Identify which cell holds the provided text, then report its (x, y) central coordinate. 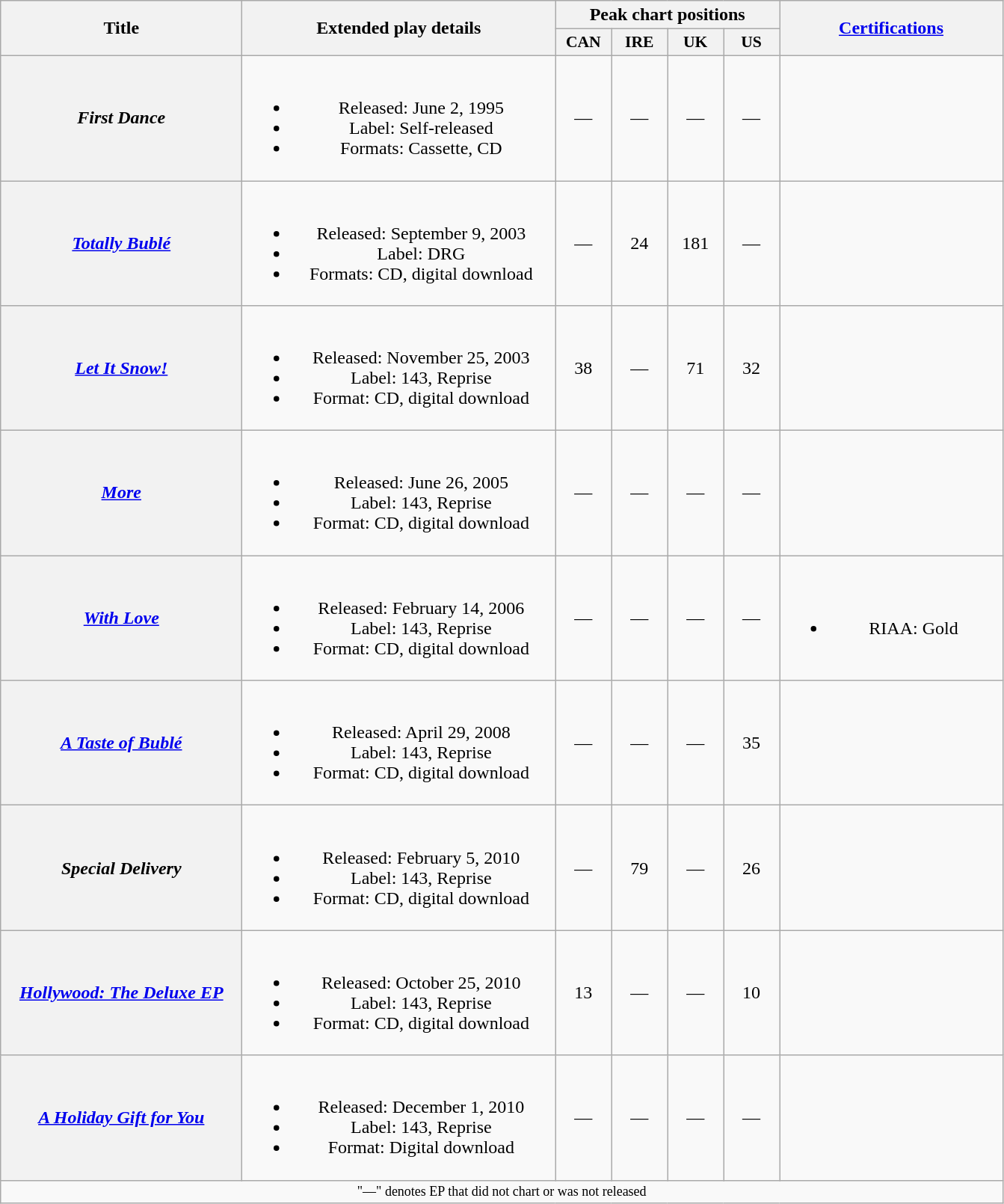
Extended play details (399, 28)
Released: June 26, 2005Label: 143, RepriseFormat: CD, digital download (399, 494)
Title (121, 28)
"—" denotes EP that did not chart or was not released (502, 1192)
Released: December 1, 2010Label: 143, RepriseFormat: Digital download (399, 1117)
26 (752, 867)
Released: June 2, 1995Label: Self-releasedFormats: Cassette, CD (399, 118)
32 (752, 368)
10 (752, 993)
With Love (121, 618)
Hollywood: The Deluxe EP (121, 993)
RIAA: Gold (891, 618)
24 (640, 244)
US (752, 43)
Released: September 9, 2003Label: DRGFormats: CD, digital download (399, 244)
13 (583, 993)
A Holiday Gift for You (121, 1117)
181 (695, 244)
71 (695, 368)
A Taste of Bublé (121, 743)
First Dance (121, 118)
Certifications (891, 28)
35 (752, 743)
CAN (583, 43)
Released: October 25, 2010Label: 143, RepriseFormat: CD, digital download (399, 993)
Released: April 29, 2008Label: 143, RepriseFormat: CD, digital download (399, 743)
Peak chart positions (668, 15)
Special Delivery (121, 867)
More (121, 494)
79 (640, 867)
Released: February 5, 2010Label: 143, RepriseFormat: CD, digital download (399, 867)
UK (695, 43)
Let It Snow! (121, 368)
Released: February 14, 2006Label: 143, RepriseFormat: CD, digital download (399, 618)
Totally Bublé (121, 244)
IRE (640, 43)
Released: November 25, 2003Label: 143, RepriseFormat: CD, digital download (399, 368)
38 (583, 368)
